Pinpoint the cell where the given text exists, returning its (x, y) midpoint coordinate. 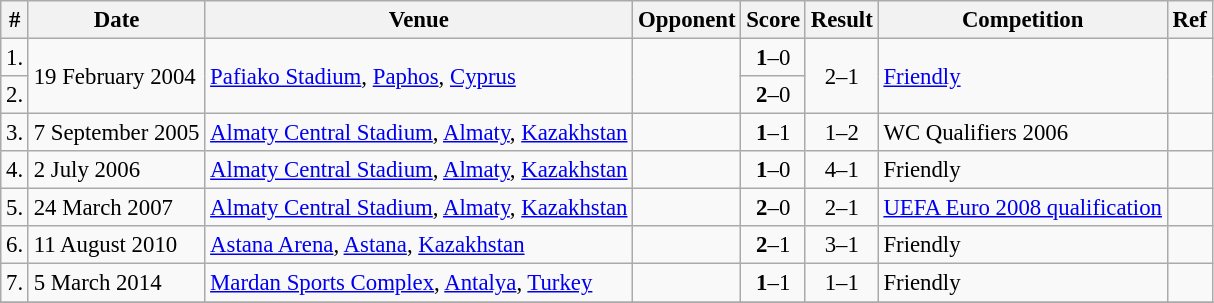
Pafiako Stadium, Paphos, Cyprus (419, 76)
Venue (419, 20)
4. (15, 170)
7. (15, 283)
Competition (1022, 20)
3–1 (842, 245)
Ref (1190, 20)
Opponent (687, 20)
11 August 2010 (116, 245)
7 September 2005 (116, 133)
Date (116, 20)
2 July 2006 (116, 170)
# (15, 20)
1–2 (842, 133)
1. (15, 58)
3. (15, 133)
5 March 2014 (116, 283)
5. (15, 208)
24 March 2007 (116, 208)
Astana Arena, Astana, Kazakhstan (419, 245)
Score (774, 20)
WC Qualifiers 2006 (1022, 133)
2. (15, 95)
UEFA Euro 2008 qualification (1022, 208)
Mardan Sports Complex, Antalya, Turkey (419, 283)
19 February 2004 (116, 76)
Result (842, 20)
4–1 (842, 170)
6. (15, 245)
